Identify which cell holds the provided text, then report its (x, y) central coordinate. 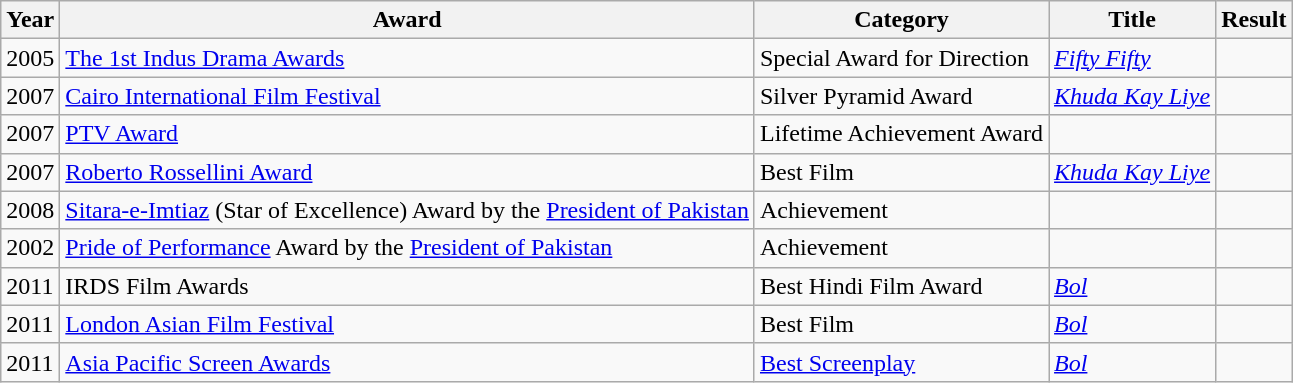
Category (901, 20)
Best Screenplay (901, 362)
Silver Pyramid Award (901, 96)
Title (1132, 20)
Special Award for Direction (901, 58)
Year (30, 20)
The 1st Indus Drama Awards (408, 58)
Award (408, 20)
Roberto Rossellini Award (408, 172)
Sitara-e-Imtiaz (Star of Excellence) Award by the President of Pakistan (408, 210)
Cairo International Film Festival (408, 96)
Lifetime Achievement Award (901, 134)
PTV Award (408, 134)
2008 (30, 210)
Fifty Fifty (1132, 58)
London Asian Film Festival (408, 324)
IRDS Film Awards (408, 286)
Asia Pacific Screen Awards (408, 362)
Result (1254, 20)
2002 (30, 248)
2005 (30, 58)
Pride of Performance Award by the President of Pakistan (408, 248)
Best Hindi Film Award (901, 286)
